Find where the given text appears and provide that cell's center as (X, Y) coordinate. 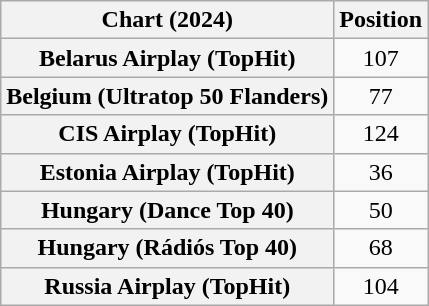
50 (381, 210)
Russia Airplay (TopHit) (168, 286)
Belgium (Ultratop 50 Flanders) (168, 96)
68 (381, 248)
107 (381, 58)
124 (381, 134)
CIS Airplay (TopHit) (168, 134)
36 (381, 172)
Hungary (Rádiós Top 40) (168, 248)
Position (381, 20)
Hungary (Dance Top 40) (168, 210)
104 (381, 286)
Estonia Airplay (TopHit) (168, 172)
Belarus Airplay (TopHit) (168, 58)
Chart (2024) (168, 20)
77 (381, 96)
